Locate the cell with the specified text and output its (X, Y) center coordinate. 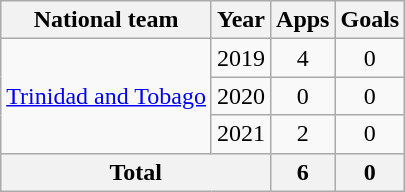
Trinidad and Tobago (106, 96)
2 (303, 134)
4 (303, 58)
2019 (240, 58)
Goals (370, 20)
6 (303, 172)
2020 (240, 96)
Apps (303, 20)
Year (240, 20)
Total (136, 172)
2021 (240, 134)
National team (106, 20)
